Return [x, y] of the center of cell containing provided text 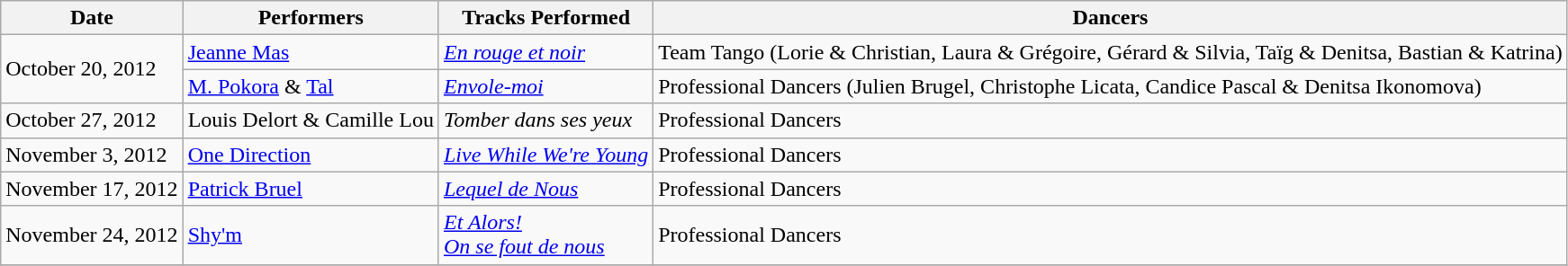
Live While We're Young [545, 155]
Et Alors!On se fout de nous [545, 235]
November 17, 2012 [92, 189]
Tomber dans ses yeux [545, 120]
Date [92, 18]
Jeanne Mas [311, 52]
Dancers [1111, 18]
November 24, 2012 [92, 235]
October 20, 2012 [92, 69]
Envole-moi [545, 86]
October 27, 2012 [92, 120]
Team Tango (Lorie & Christian, Laura & Grégoire, Gérard & Silvia, Taïg & Denitsa, Bastian & Katrina) [1111, 52]
Lequel de Nous [545, 189]
En rouge et noir [545, 52]
Louis Delort & Camille Lou [311, 120]
One Direction [311, 155]
Shy'm [311, 235]
Performers [311, 18]
November 3, 2012 [92, 155]
Patrick Bruel [311, 189]
M. Pokora & Tal [311, 86]
Tracks Performed [545, 18]
Professional Dancers (Julien Brugel, Christophe Licata, Candice Pascal & Denitsa Ikonomova) [1111, 86]
